From the cell containing the given text, extract its center point as [x, y] coordinate. 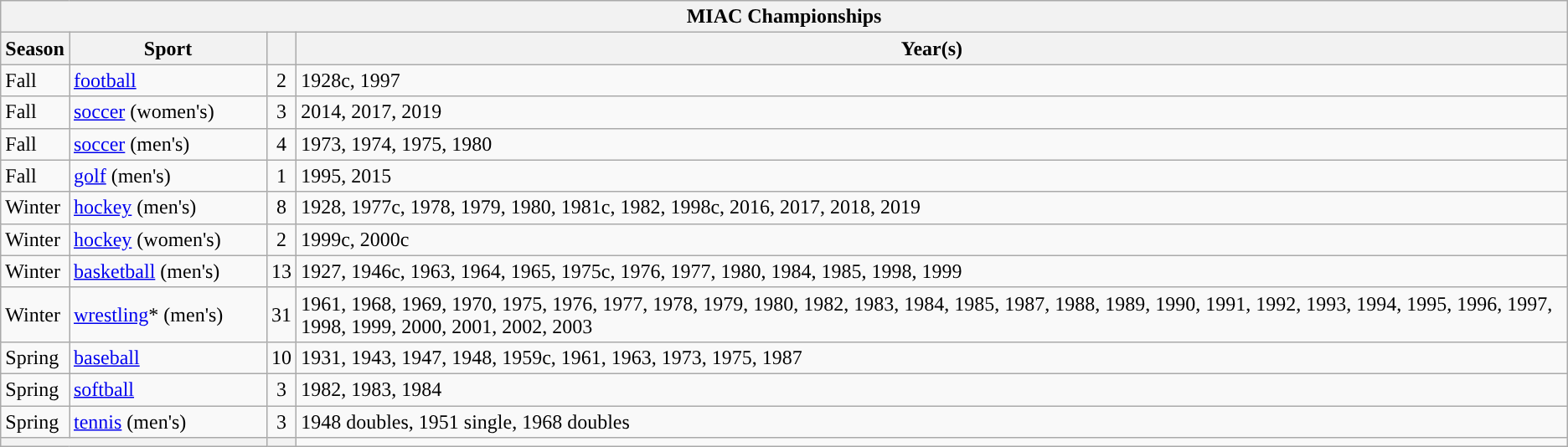
2014, 2017, 2019 [932, 112]
1928c, 1997 [932, 80]
MIAC Championships [784, 17]
1931, 1943, 1947, 1948, 1959c, 1961, 1963, 1973, 1975, 1987 [932, 357]
football [168, 80]
1927, 1946c, 1963, 1964, 1965, 1975c, 1976, 1977, 1980, 1984, 1985, 1998, 1999 [932, 271]
1948 doubles, 1951 single, 1968 doubles [932, 421]
soccer (women's) [168, 112]
1999c, 2000c [932, 239]
Sport [168, 49]
basketball (men's) [168, 271]
soccer (men's) [168, 144]
13 [281, 271]
4 [281, 144]
1982, 1983, 1984 [932, 389]
1973, 1974, 1975, 1980 [932, 144]
8 [281, 208]
golf (men's) [168, 176]
softball [168, 389]
1928, 1977c, 1978, 1979, 1980, 1981c, 1982, 1998c, 2016, 2017, 2018, 2019 [932, 208]
tennis (men's) [168, 421]
wrestling* (men's) [168, 315]
1 [281, 176]
hockey (women's) [168, 239]
1995, 2015 [932, 176]
baseball [168, 357]
10 [281, 357]
Year(s) [932, 49]
31 [281, 315]
hockey (men's) [168, 208]
Season [35, 49]
